Provide the (X, Y) coordinate of the cell's center where the given text is located.  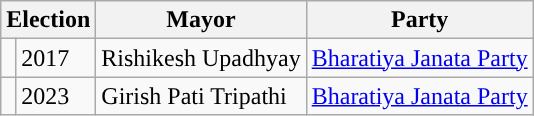
2017 (56, 58)
Party (420, 20)
Mayor (201, 20)
2023 (56, 96)
Girish Pati Tripathi (201, 96)
Rishikesh Upadhyay (201, 58)
Election (48, 20)
